Provide the (X, Y) coordinate of the cell's center where the given text is located.  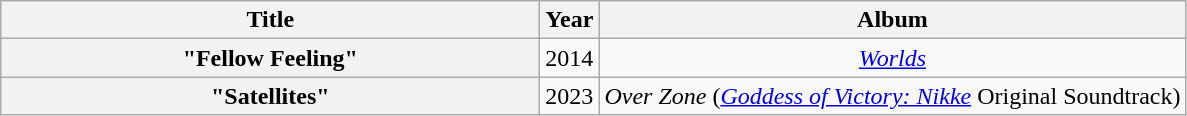
Over Zone (Goddess of Victory: Nikke Original Soundtrack) (892, 96)
"Fellow Feeling" (270, 58)
"Satellites" (270, 96)
Album (892, 20)
2023 (570, 96)
Year (570, 20)
Title (270, 20)
2014 (570, 58)
Worlds (892, 58)
